Extract the (x, y) coordinate from the center of the cell holding the provided text.  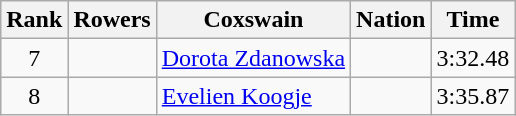
3:32.48 (473, 58)
Time (473, 20)
8 (34, 96)
Nation (391, 20)
Coxswain (253, 20)
Evelien Koogje (253, 96)
7 (34, 58)
3:35.87 (473, 96)
Rowers (112, 20)
Dorota Zdanowska (253, 58)
Rank (34, 20)
